For the text-containing cell, return its midpoint in (x, y) coordinate format. 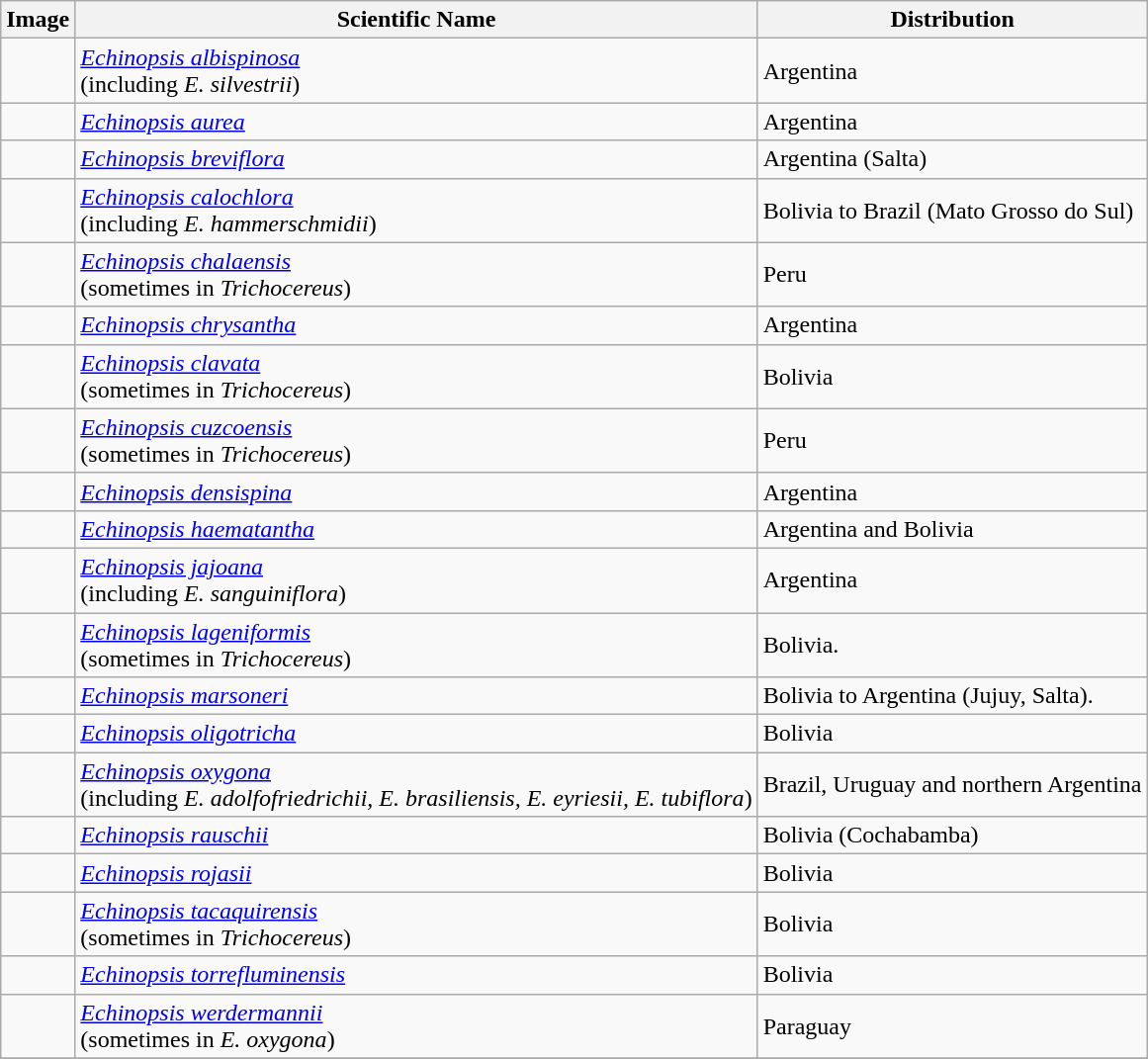
Bolivia. (952, 645)
Echinopsis densispina (416, 491)
Bolivia (Cochabamba) (952, 836)
Echinopsis tacaquirensis (sometimes in Trichocereus) (416, 924)
Echinopsis oligotricha (416, 734)
Paraguay (952, 1026)
Echinopsis torrefluminensis (416, 975)
Echinopsis marsoneri (416, 696)
Brazil, Uruguay and northern Argentina (952, 785)
Echinopsis haematantha (416, 529)
Echinopsis chalaensis (sometimes in Trichocereus) (416, 275)
Image (38, 20)
Echinopsis rauschii (416, 836)
Echinopsis cuzcoensis (sometimes in Trichocereus) (416, 441)
Echinopsis werdermannii (sometimes in E. oxygona) (416, 1026)
Bolivia to Argentina (Jujuy, Salta). (952, 696)
Echinopsis clavata (sometimes in Trichocereus) (416, 376)
Echinopsis chrysantha (416, 325)
Echinopsis lageniformis (sometimes in Trichocereus) (416, 645)
Echinopsis rojasii (416, 873)
Scientific Name (416, 20)
Echinopsis oxygona (including E. adolfofriedrichii, E. brasiliensis, E. eyriesii, E. tubiflora) (416, 785)
Echinopsis albispinosa (including E. silvestrii) (416, 71)
Echinopsis breviflora (416, 159)
Bolivia to Brazil (Mato Grosso do Sul) (952, 210)
Argentina and Bolivia (952, 529)
Echinopsis aurea (416, 122)
Distribution (952, 20)
Echinopsis calochlora (including E. hammerschmidii) (416, 210)
Argentina (Salta) (952, 159)
Echinopsis jajoana (including E. sanguiniflora) (416, 579)
